Output the (x, y) coordinate of the center of the cell containing the given text.  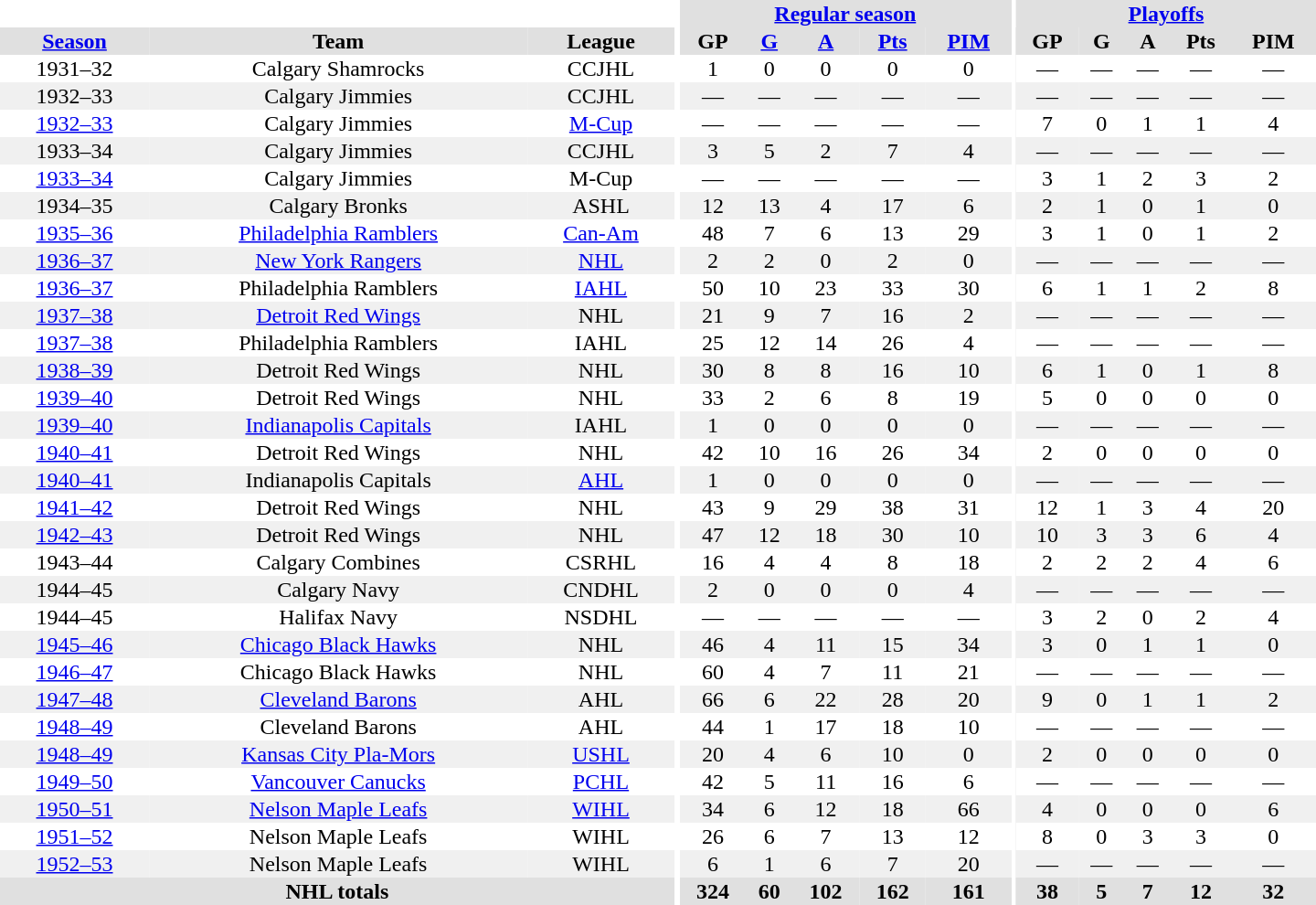
23 (826, 288)
324 (713, 891)
Calgary Combines (338, 562)
22 (826, 699)
50 (713, 288)
1951–52 (75, 836)
Playoffs (1166, 14)
Season (75, 41)
1950–51 (75, 809)
Calgary Bronks (338, 206)
Can-Am (601, 233)
1935–36 (75, 233)
161 (969, 891)
25 (713, 343)
League (601, 41)
1931–32 (75, 69)
32 (1274, 891)
162 (892, 891)
CSRHL (601, 562)
46 (713, 644)
44 (713, 727)
1934–35 (75, 206)
1943–44 (75, 562)
NSDHL (601, 617)
Vancouver Canucks (338, 782)
NHL totals (337, 891)
New York Rangers (338, 261)
1949–50 (75, 782)
Regular season (844, 14)
31 (969, 507)
14 (826, 343)
1946–47 (75, 672)
102 (826, 891)
Calgary Navy (338, 590)
1941–42 (75, 507)
15 (892, 644)
Calgary Shamrocks (338, 69)
Team (338, 41)
1938–39 (75, 370)
CNDHL (601, 590)
48 (713, 233)
28 (892, 699)
1942–43 (75, 535)
Kansas City Pla-Mors (338, 754)
PCHL (601, 782)
1945–46 (75, 644)
USHL (601, 754)
19 (969, 398)
Halifax Navy (338, 617)
47 (713, 535)
1947–48 (75, 699)
43 (713, 507)
ASHL (601, 206)
1952–53 (75, 864)
